Determine the (X, Y) coordinate at the center of the cell enclosing the given text.  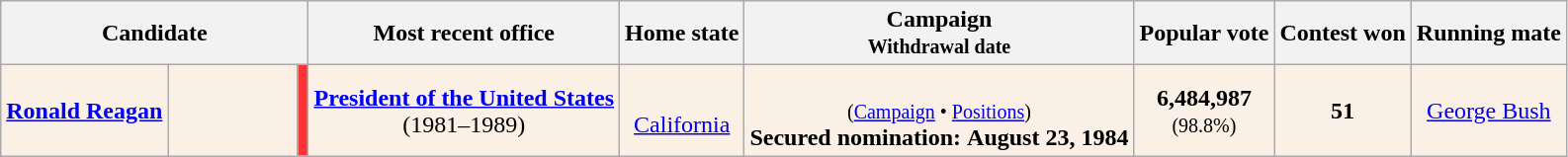
Candidate (154, 34)
(Campaign • Positions)Secured nomination: August 23, 1984 (939, 111)
51 (1343, 111)
Contest won (1343, 34)
Popular vote (1204, 34)
George Bush (1489, 111)
California (682, 111)
President of the United States(1981–1989) (465, 111)
6,484,987(98.8%) (1204, 111)
CampaignWithdrawal date (939, 34)
Ronald Reagan (85, 111)
Running mate (1489, 34)
Home state (682, 34)
Most recent office (465, 34)
